Output the [X, Y] coordinate of the center of the cell containing the given text.  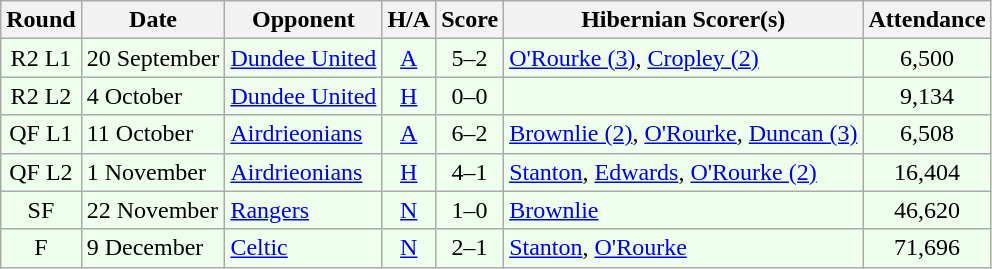
QF L2 [41, 172]
11 October [153, 134]
16,404 [927, 172]
0–0 [470, 96]
Rangers [304, 210]
R2 L2 [41, 96]
Brownlie [684, 210]
Date [153, 20]
20 September [153, 58]
1–0 [470, 210]
6–2 [470, 134]
2–1 [470, 248]
5–2 [470, 58]
O'Rourke (3), Cropley (2) [684, 58]
71,696 [927, 248]
Opponent [304, 20]
6,508 [927, 134]
R2 L1 [41, 58]
46,620 [927, 210]
4 October [153, 96]
22 November [153, 210]
QF L1 [41, 134]
Hibernian Scorer(s) [684, 20]
Score [470, 20]
F [41, 248]
6,500 [927, 58]
Stanton, O'Rourke [684, 248]
H/A [409, 20]
Attendance [927, 20]
9,134 [927, 96]
Brownlie (2), O'Rourke, Duncan (3) [684, 134]
SF [41, 210]
Celtic [304, 248]
4–1 [470, 172]
9 December [153, 248]
Round [41, 20]
1 November [153, 172]
Stanton, Edwards, O'Rourke (2) [684, 172]
